Pinpoint the cell where the given text exists, returning its [x, y] midpoint coordinate. 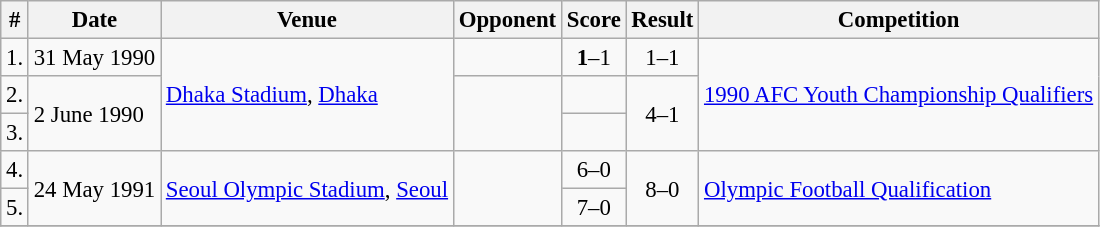
7–0 [594, 208]
Olympic Football Qualification [899, 188]
1. [15, 58]
3. [15, 133]
Venue [308, 20]
Seoul Olympic Stadium, Seoul [308, 188]
5. [15, 208]
4–1 [662, 114]
2. [15, 95]
6–0 [594, 170]
8–0 [662, 188]
31 May 1990 [94, 58]
1990 AFC Youth Championship Qualifiers [899, 96]
24 May 1991 [94, 188]
# [15, 20]
Score [594, 20]
Date [94, 20]
2 June 1990 [94, 114]
Result [662, 20]
Dhaka Stadium, Dhaka [308, 96]
4. [15, 170]
Competition [899, 20]
Opponent [507, 20]
